Return the (x, y) coordinate for the center point of the cell that contains the specified text.  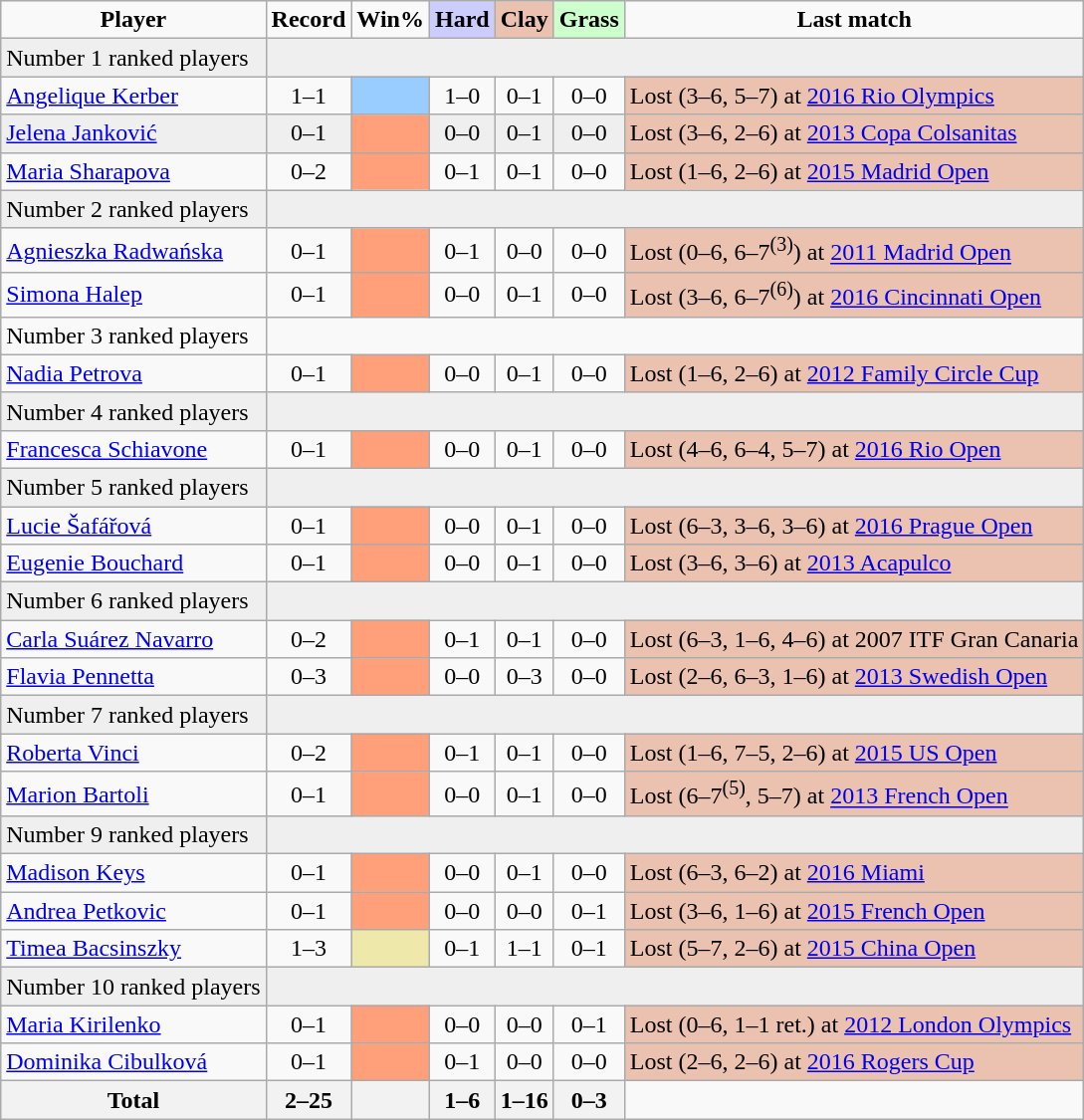
Simona Halep (133, 295)
Number 1 ranked players (133, 58)
Win% (390, 20)
Number 5 ranked players (133, 487)
Lost (2–6, 6–3, 1–6) at 2013 Swedish Open (854, 677)
Lost (0–6, 1–1 ret.) at 2012 London Olympics (854, 1024)
Jelena Janković (133, 133)
Number 7 ranked players (133, 715)
Nadia Petrova (133, 373)
Andrea Petkovic (133, 911)
2–25 (309, 1100)
Lost (3–6, 5–7) at 2016 Rio Olympics (854, 96)
Maria Kirilenko (133, 1024)
Flavia Pennetta (133, 677)
1–16 (524, 1100)
Record (309, 20)
Marion Bartoli (133, 794)
Lost (1–6, 2–6) at 2015 Madrid Open (854, 171)
Number 4 ranked players (133, 411)
Lost (2–6, 2–6) at 2016 Rogers Cup (854, 1062)
Agnieszka Radwańska (133, 251)
Roberta Vinci (133, 753)
Total (133, 1100)
Eugenie Bouchard (133, 563)
Hard (462, 20)
1–0 (462, 96)
Lost (3–6, 2–6) at 2013 Copa Colsanitas (854, 133)
Lost (4–6, 6–4, 5–7) at 2016 Rio Open (854, 449)
Lost (3–6, 3–6) at 2013 Acapulco (854, 563)
Clay (524, 20)
1–6 (462, 1100)
Carla Suárez Navarro (133, 639)
Lost (5–7, 2–6) at 2015 China Open (854, 949)
Lucie Šafářová (133, 526)
Lost (1–6, 7–5, 2–6) at 2015 US Open (854, 753)
Angelique Kerber (133, 96)
Number 9 ranked players (133, 835)
Number 10 ranked players (133, 987)
Lost (3–6, 6–7(6)) at 2016 Cincinnati Open (854, 295)
Madison Keys (133, 873)
Number 6 ranked players (133, 601)
Francesca Schiavone (133, 449)
1–3 (309, 949)
Lost (6–3, 1–6, 4–6) at 2007 ITF Gran Canaria (854, 639)
Lost (6–7(5), 5–7) at 2013 French Open (854, 794)
Number 3 ranked players (133, 336)
Lost (0–6, 6–7(3)) at 2011 Madrid Open (854, 251)
Maria Sharapova (133, 171)
Grass (589, 20)
Last match (854, 20)
Dominika Cibulková (133, 1062)
Number 2 ranked players (133, 209)
Lost (3–6, 1–6) at 2015 French Open (854, 911)
Lost (6–3, 3–6, 3–6) at 2016 Prague Open (854, 526)
Lost (1–6, 2–6) at 2012 Family Circle Cup (854, 373)
Player (133, 20)
Lost (6–3, 6–2) at 2016 Miami (854, 873)
Timea Bacsinszky (133, 949)
